Search for the cell housing the specified text and yield its [x, y] center coordinate. 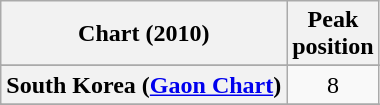
8 [333, 85]
Chart (2010) [144, 34]
Peakposition [333, 34]
South Korea (Gaon Chart) [144, 85]
